Find where the given text appears and provide that cell's center as (X, Y) coordinate. 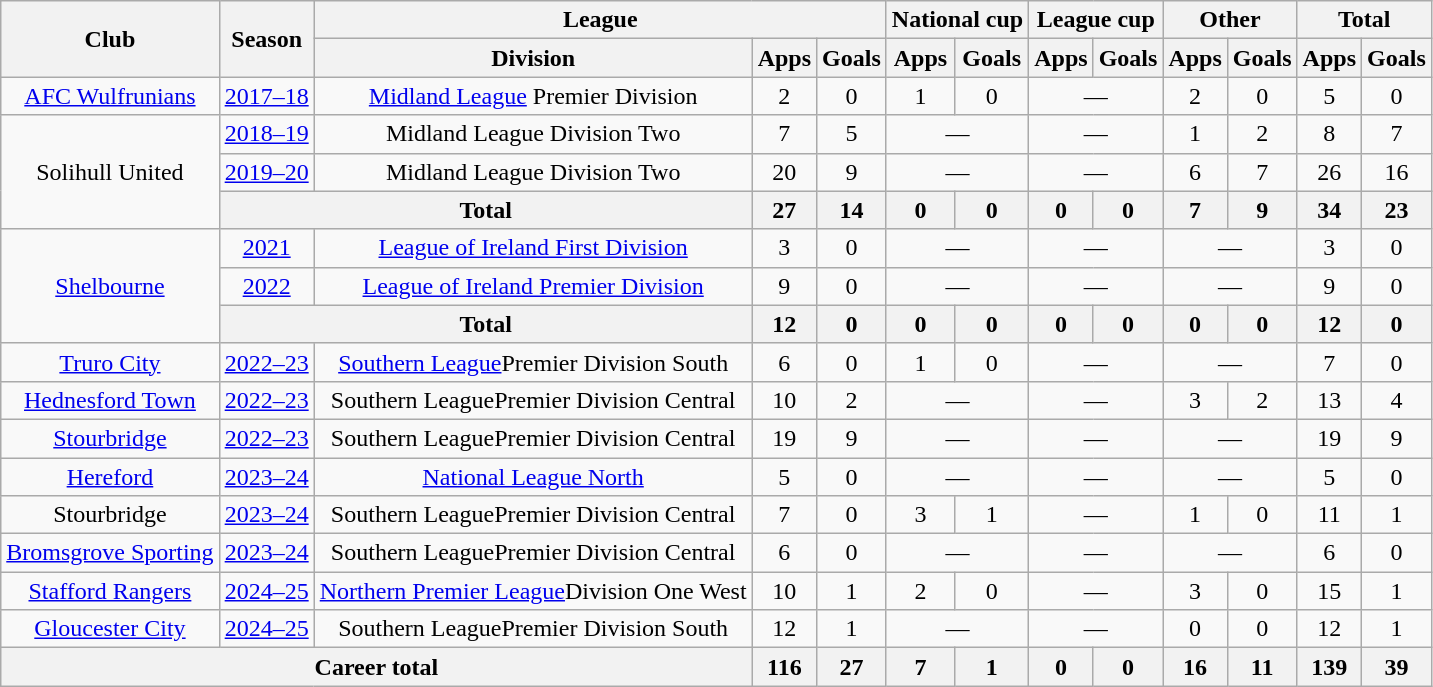
2021 (266, 248)
34 (1329, 210)
League cup (1096, 20)
8 (1329, 134)
4 (1397, 400)
116 (784, 667)
National League North (533, 477)
Other (1230, 20)
League (600, 20)
Club (110, 39)
39 (1397, 667)
2017–18 (266, 96)
National cup (957, 20)
AFC Wulfrunians (110, 96)
14 (852, 210)
2019–20 (266, 172)
Bromsgrove Sporting (110, 553)
League of Ireland First Division (533, 248)
Hereford (110, 477)
20 (784, 172)
139 (1329, 667)
Solihull United (110, 172)
Midland League Premier Division (533, 96)
26 (1329, 172)
Career total (376, 667)
Division (533, 58)
Truro City (110, 362)
Shelbourne (110, 286)
2018–19 (266, 134)
Gloucester City (110, 629)
Season (266, 39)
23 (1397, 210)
League of Ireland Premier Division (533, 286)
Northern Premier LeagueDivision One West (533, 591)
15 (1329, 591)
Stafford Rangers (110, 591)
Hednesford Town (110, 400)
13 (1329, 400)
2022 (266, 286)
